Find where the given text appears and provide that cell's center as [x, y] coordinate. 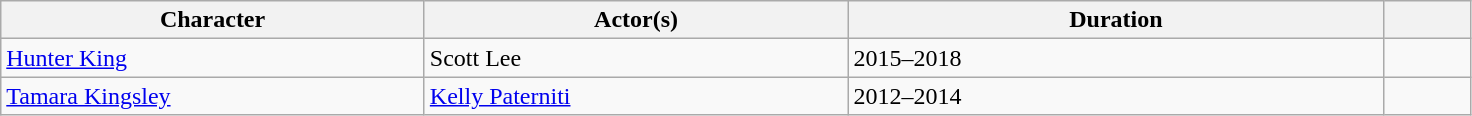
2012–2014 [1116, 96]
Hunter King [213, 58]
Scott Lee [636, 58]
Kelly Paterniti [636, 96]
Actor(s) [636, 20]
Duration [1116, 20]
Tamara Kingsley [213, 96]
2015–2018 [1116, 58]
Character [213, 20]
